Return [x, y] of the center of cell containing provided text 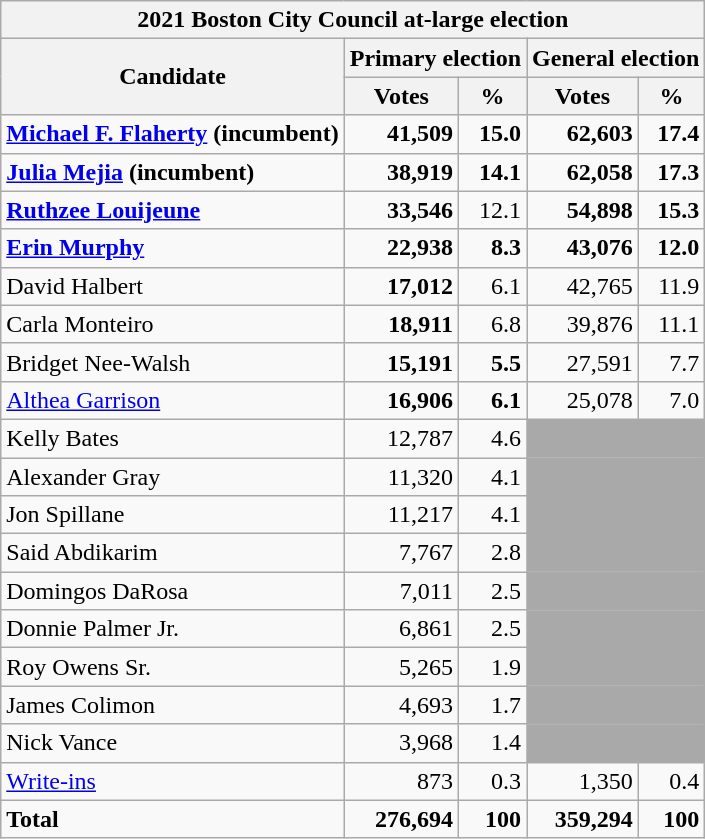
8.3 [492, 248]
18,911 [401, 324]
39,876 [583, 324]
54,898 [583, 210]
16,906 [401, 400]
5.5 [492, 362]
12,787 [401, 438]
Julia Mejia (incumbent) [172, 172]
5,265 [401, 667]
1.9 [492, 667]
Roy Owens Sr. [172, 667]
41,509 [401, 134]
Althea Garrison [172, 400]
Alexander Gray [172, 477]
Michael F. Flaherty (incumbent) [172, 134]
12.1 [492, 210]
11,217 [401, 515]
43,076 [583, 248]
42,765 [583, 286]
15.3 [672, 210]
359,294 [583, 819]
Donnie Palmer Jr. [172, 629]
2.8 [492, 553]
0.4 [672, 781]
Nick Vance [172, 743]
4,693 [401, 705]
1.7 [492, 705]
Bridget Nee-Walsh [172, 362]
Said Abdikarim [172, 553]
Erin Murphy [172, 248]
11.9 [672, 286]
62,603 [583, 134]
James Colimon [172, 705]
38,919 [401, 172]
2021 Boston City Council at-large election [353, 20]
27,591 [583, 362]
276,694 [401, 819]
6,861 [401, 629]
Carla Monteiro [172, 324]
General election [616, 58]
1,350 [583, 781]
Write-ins [172, 781]
12.0 [672, 248]
7,011 [401, 591]
1.4 [492, 743]
Primary election [435, 58]
17,012 [401, 286]
7.7 [672, 362]
Kelly Bates [172, 438]
11.1 [672, 324]
David Halbert [172, 286]
7.0 [672, 400]
33,546 [401, 210]
11,320 [401, 477]
6.8 [492, 324]
Jon Spillane [172, 515]
22,938 [401, 248]
4.6 [492, 438]
15.0 [492, 134]
7,767 [401, 553]
Total [172, 819]
17.4 [672, 134]
17.3 [672, 172]
14.1 [492, 172]
873 [401, 781]
Candidate [172, 77]
3,968 [401, 743]
Domingos DaRosa [172, 591]
0.3 [492, 781]
15,191 [401, 362]
Ruthzee Louijeune [172, 210]
25,078 [583, 400]
62,058 [583, 172]
